Capture the cell that displays the provided text and extract its [X, Y] central coordinate. 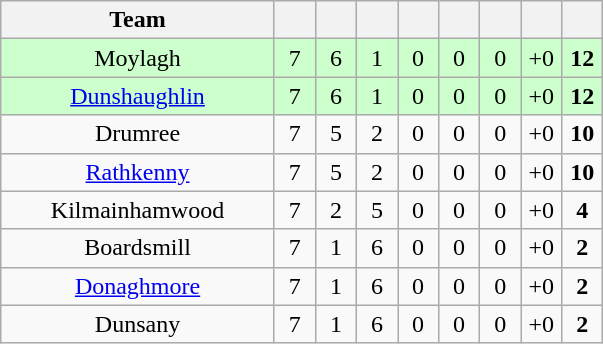
Moylagh [138, 58]
4 [582, 210]
Drumree [138, 134]
Kilmainhamwood [138, 210]
Dunsany [138, 324]
Donaghmore [138, 286]
Team [138, 20]
Boardsmill [138, 248]
Rathkenny [138, 172]
Dunshaughlin [138, 96]
